Detect which cell encompasses the target text, then output its (x, y) center coordinate. 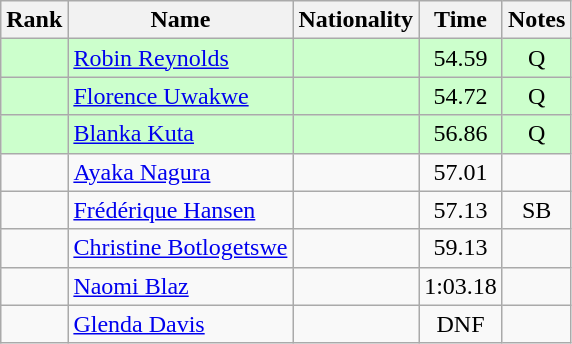
Notes (536, 20)
Florence Uwakwe (180, 96)
1:03.18 (461, 286)
Name (180, 20)
DNF (461, 324)
59.13 (461, 248)
Time (461, 20)
Blanka Kuta (180, 134)
Nationality (356, 20)
57.01 (461, 172)
Glenda Davis (180, 324)
Rank (34, 20)
SB (536, 210)
Ayaka Nagura (180, 172)
54.59 (461, 58)
56.86 (461, 134)
57.13 (461, 210)
Christine Botlogetswe (180, 248)
Robin Reynolds (180, 58)
54.72 (461, 96)
Frédérique Hansen (180, 210)
Naomi Blaz (180, 286)
